Return the (x, y) coordinate for the center point of the cell that contains the specified text.  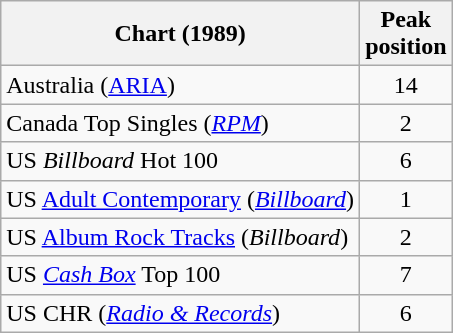
Peakposition (406, 34)
US Album Rock Tracks (Billboard) (180, 237)
Chart (1989) (180, 34)
Australia (ARIA) (180, 85)
1 (406, 199)
US Adult Contemporary (Billboard) (180, 199)
US Cash Box Top 100 (180, 275)
7 (406, 275)
14 (406, 85)
US CHR (Radio & Records) (180, 313)
US Billboard Hot 100 (180, 161)
Canada Top Singles (RPM) (180, 123)
